Provide the [X, Y] coordinate of the cell's center where the given text is located.  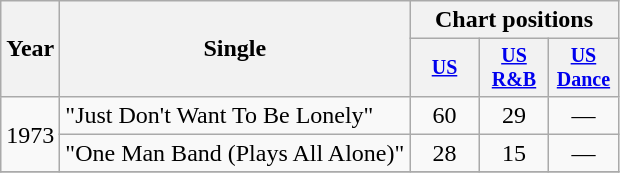
29 [514, 115]
15 [514, 153]
28 [444, 153]
"Just Don't Want To Be Lonely" [235, 115]
1973 [30, 134]
Year [30, 49]
Chart positions [514, 20]
US [444, 68]
USR&B [514, 68]
60 [444, 115]
Single [235, 49]
"One Man Band (Plays All Alone)" [235, 153]
USDance [584, 68]
